For the text-containing cell, return its midpoint in (x, y) coordinate format. 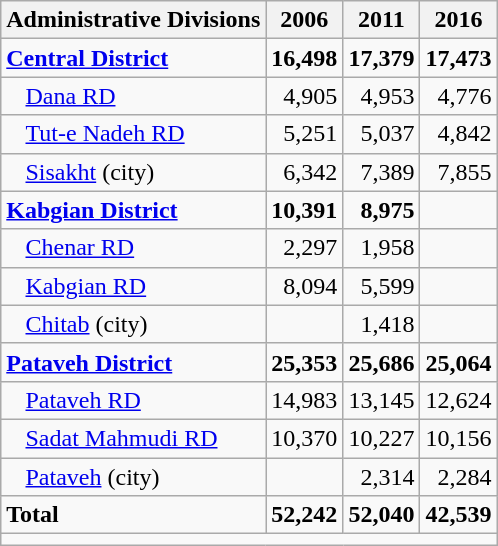
Tut-e Nadeh RD (134, 134)
10,370 (304, 438)
8,975 (382, 210)
Pataveh District (134, 362)
4,953 (382, 96)
10,391 (304, 210)
13,145 (382, 400)
6,342 (304, 172)
12,624 (458, 400)
Total (134, 515)
4,776 (458, 96)
16,498 (304, 58)
14,983 (304, 400)
2,284 (458, 477)
2006 (304, 20)
10,227 (382, 438)
52,040 (382, 515)
52,242 (304, 515)
25,064 (458, 362)
Sisakht (city) (134, 172)
5,599 (382, 286)
1,958 (382, 248)
17,473 (458, 58)
Kabgian District (134, 210)
Chitab (city) (134, 324)
7,389 (382, 172)
4,842 (458, 134)
25,353 (304, 362)
2,297 (304, 248)
Dana RD (134, 96)
Kabgian RD (134, 286)
Pataveh RD (134, 400)
25,686 (382, 362)
7,855 (458, 172)
8,094 (304, 286)
Chenar RD (134, 248)
10,156 (458, 438)
Administrative Divisions (134, 20)
Sadat Mahmudi RD (134, 438)
5,251 (304, 134)
2016 (458, 20)
2,314 (382, 477)
Central District (134, 58)
42,539 (458, 515)
5,037 (382, 134)
Pataveh (city) (134, 477)
17,379 (382, 58)
4,905 (304, 96)
1,418 (382, 324)
2011 (382, 20)
